Extract the [x, y] coordinate from the center of the cell holding the provided text.  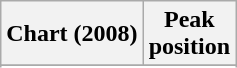
Peakposition [189, 34]
Chart (2008) [72, 34]
